Detect which cell encompasses the target text, then output its [X, Y] center coordinate. 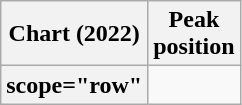
Chart (2022) [74, 34]
Peakposition [194, 34]
scope="row" [74, 85]
